From the cell containing the given text, extract its center point as [x, y] coordinate. 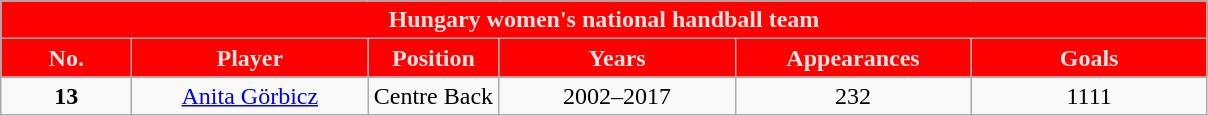
No. [66, 58]
Player [250, 58]
Centre Back [434, 96]
Hungary women's national handball team [604, 20]
1111 [1089, 96]
Years [617, 58]
Appearances [853, 58]
232 [853, 96]
Position [434, 58]
Goals [1089, 58]
2002–2017 [617, 96]
13 [66, 96]
Anita Görbicz [250, 96]
